Scan for the cell matching the given text and deliver its [X, Y] coordinate at center. 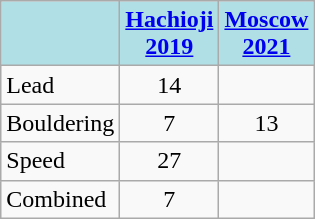
Hachioji2019 [170, 34]
Speed [60, 161]
Moscow2021 [266, 34]
14 [170, 85]
13 [266, 123]
Bouldering [60, 123]
27 [170, 161]
Lead [60, 85]
Combined [60, 199]
